Provide the (X, Y) coordinate of the cell's center where the given text is located.  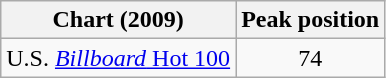
Chart (2009) (118, 20)
U.S. Billboard Hot 100 (118, 58)
74 (310, 58)
Peak position (310, 20)
